Search for the cell housing the specified text and yield its (X, Y) center coordinate. 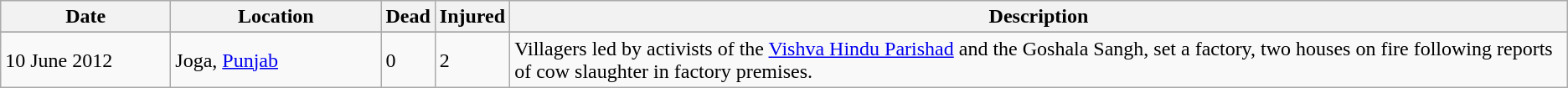
0 (408, 60)
Description (1039, 17)
10 June 2012 (85, 60)
Dead (408, 17)
Date (85, 17)
Location (276, 17)
Joga, Punjab (276, 60)
2 (472, 60)
Injured (472, 17)
